Locate the cell with the specified text and output its (X, Y) center coordinate. 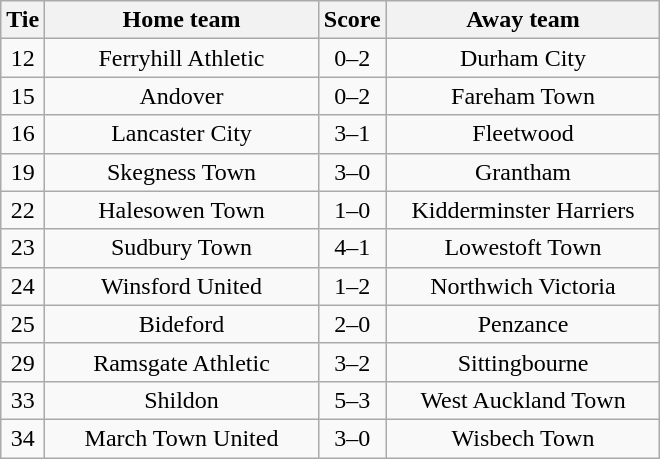
12 (23, 58)
24 (23, 286)
Durham City (523, 58)
Bideford (182, 324)
Penzance (523, 324)
Ramsgate Athletic (182, 362)
Home team (182, 20)
23 (23, 248)
Kidderminster Harriers (523, 210)
4–1 (352, 248)
Lancaster City (182, 134)
2–0 (352, 324)
Andover (182, 96)
29 (23, 362)
Tie (23, 20)
5–3 (352, 400)
Sudbury Town (182, 248)
Away team (523, 20)
Northwich Victoria (523, 286)
3–2 (352, 362)
Grantham (523, 172)
19 (23, 172)
Fleetwood (523, 134)
Wisbech Town (523, 438)
25 (23, 324)
16 (23, 134)
1–0 (352, 210)
Winsford United (182, 286)
34 (23, 438)
March Town United (182, 438)
15 (23, 96)
1–2 (352, 286)
Shildon (182, 400)
22 (23, 210)
Skegness Town (182, 172)
Fareham Town (523, 96)
Score (352, 20)
Halesowen Town (182, 210)
Sittingbourne (523, 362)
33 (23, 400)
West Auckland Town (523, 400)
3–1 (352, 134)
Ferryhill Athletic (182, 58)
Lowestoft Town (523, 248)
